Output the [x, y] coordinate of the center of the cell containing the given text.  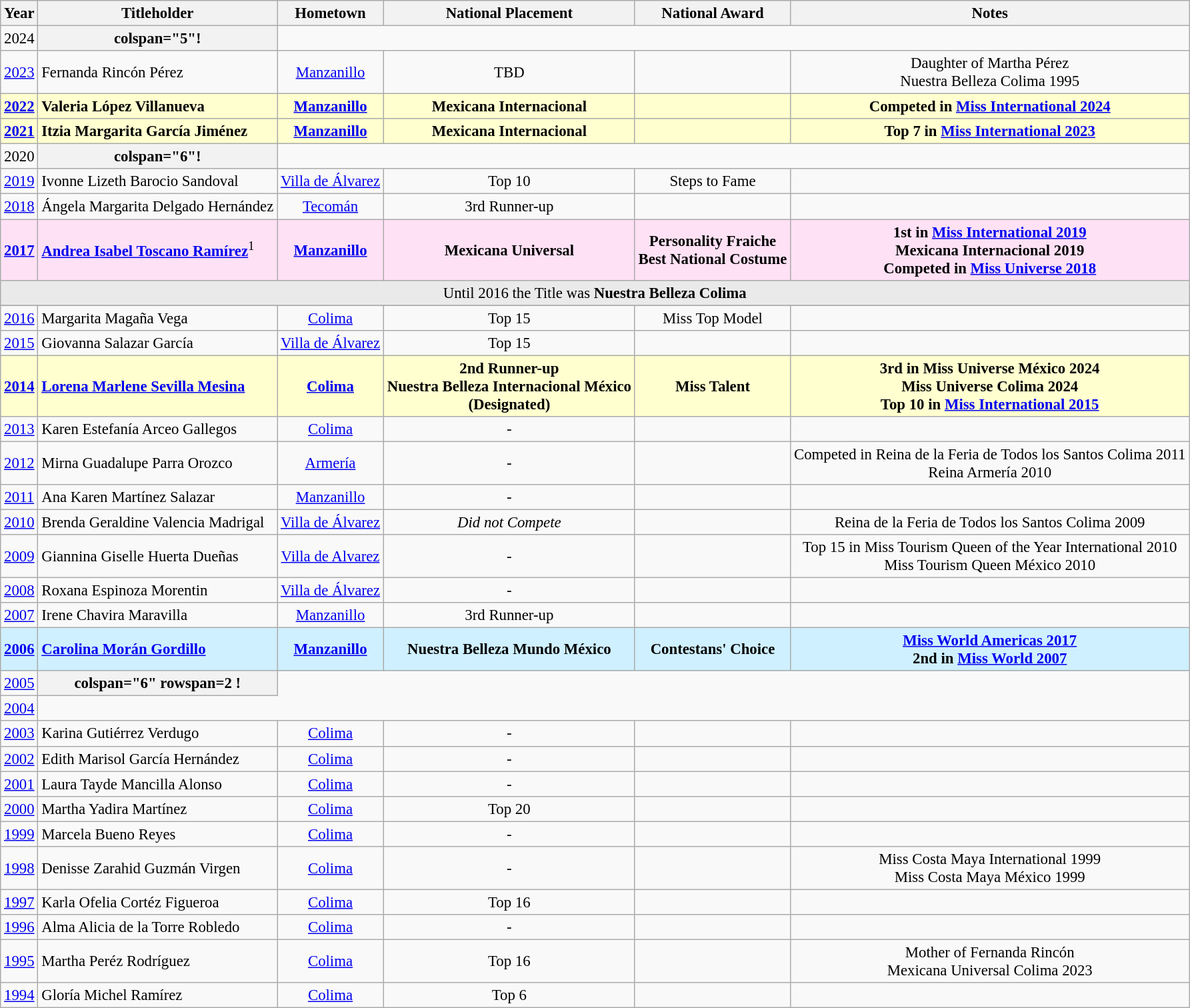
2020 [19, 157]
Brenda Geraldine Valencia Madrigal [157, 522]
2005 [19, 683]
Miss World Americas 20172nd in Miss World 2007 [990, 649]
National Award [712, 13]
Valeria López Villanueva [157, 107]
2007 [19, 615]
Notes [990, 13]
2015 [19, 343]
Margarita Magaña Vega [157, 318]
1997 [19, 902]
3rd in Miss Universe México 2024Miss Universe Colima 2024Top 10 in Miss International 2015 [990, 386]
Fernanda Rincón Pérez [157, 72]
2009 [19, 556]
2021 [19, 131]
Laura Tayde Mancilla Alonso [157, 784]
2013 [19, 429]
Roxana Espinoza Morentin [157, 591]
Armería [331, 463]
Top 6 [509, 995]
Steps to Fame [712, 182]
2003 [19, 734]
Year [19, 13]
Miss Top Model [712, 318]
2022 [19, 107]
Karla Ofelia Cortéz Figueroa [157, 902]
2010 [19, 522]
Mexicana Universal [509, 250]
Tecomán [331, 207]
Carolina Morán Gordillo [157, 649]
National Placement [509, 13]
1998 [19, 868]
Personality FraicheBest National Costume [712, 250]
2014 [19, 386]
2016 [19, 318]
Karina Gutiérrez Verdugo [157, 734]
Giovanna Salazar García [157, 343]
2011 [19, 497]
Karen Estefanía Arceo Gallegos [157, 429]
Miss Talent [712, 386]
Top 15 in Miss Tourism Queen of the Year International 2010Miss Tourism Queen México 2010 [990, 556]
2001 [19, 784]
Until 2016 the Title was Nuestra Belleza Colima [595, 293]
2002 [19, 759]
Alma Alicia de la Torre Robledo [157, 927]
2019 [19, 182]
Irene Chavira Maravilla [157, 615]
Marcela Bueno Reyes [157, 834]
Ivonne Lizeth Barocio Sandoval [157, 182]
Mirna Guadalupe Parra Orozco [157, 463]
Top 20 [509, 809]
Edith Marisol García Hernández [157, 759]
Mother of Fernanda RincónMexicana Universal Colima 2023 [990, 961]
Competed in Miss International 2024 [990, 107]
Gloría Michel Ramírez [157, 995]
Andrea Isabel Toscano Ramírez1 [157, 250]
Lorena Marlene Sevilla Mesina [157, 386]
2024 [19, 39]
Top 10 [509, 182]
colspan="6"! [157, 157]
colspan="6" rowspan=2 ! [157, 683]
1st in Miss International 2019Mexicana Internacional 2019Competed in Miss Universe 2018 [990, 250]
Giannina Giselle Huerta Dueñas [157, 556]
Miss Costa Maya International 1999Miss Costa Maya México 1999 [990, 868]
1996 [19, 927]
Hometown [331, 13]
Itzia Margarita García Jiménez [157, 131]
2004 [19, 709]
2006 [19, 649]
Nuestra Belleza Mundo México [509, 649]
TBD [509, 72]
colspan="5"! [157, 39]
Denisse Zarahid Guzmán Virgen [157, 868]
Competed in Reina de la Feria de Todos los Santos Colima 2011Reina Armería 2010 [990, 463]
Martha Yadira Martínez [157, 809]
2000 [19, 809]
Top 7 in Miss International 2023 [990, 131]
2018 [19, 207]
Contestans' Choice [712, 649]
Did not Compete [509, 522]
1994 [19, 995]
Daughter of Martha PérezNuestra Belleza Colima 1995 [990, 72]
2008 [19, 591]
Ana Karen Martínez Salazar [157, 497]
1995 [19, 961]
2nd Runner-upNuestra Belleza Internacional México(Designated) [509, 386]
2023 [19, 72]
2012 [19, 463]
Ángela Margarita Delgado Hernández [157, 207]
1999 [19, 834]
2017 [19, 250]
Villa de Alvarez [331, 556]
Martha Peréz Rodríguez [157, 961]
Reina de la Feria de Todos los Santos Colima 2009 [990, 522]
Titleholder [157, 13]
